Identify which cell holds the provided text, then report its [X, Y] central coordinate. 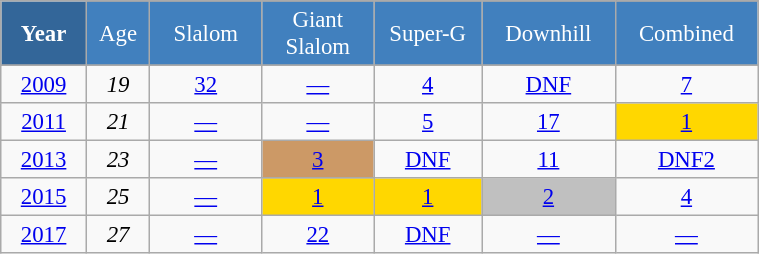
2 [549, 197]
Downhill [549, 34]
7 [686, 85]
27 [118, 235]
19 [118, 85]
25 [118, 197]
2013 [44, 160]
5 [428, 122]
Age [118, 34]
2009 [44, 85]
22 [318, 235]
2011 [44, 122]
3 [318, 160]
2015 [44, 197]
Combined [686, 34]
GiantSlalom [318, 34]
DNF2 [686, 160]
11 [549, 160]
Slalom [206, 34]
21 [118, 122]
Year [44, 34]
Super-G [428, 34]
32 [206, 85]
2017 [44, 235]
17 [549, 122]
23 [118, 160]
